Provide the [X, Y] coordinate of the cell's center where the given text is located.  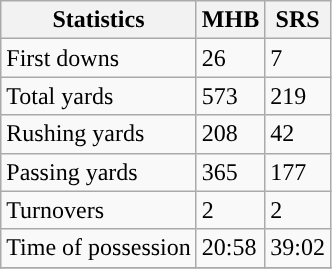
Time of possession [99, 248]
39:02 [298, 248]
MHB [230, 20]
First downs [99, 58]
Turnovers [99, 210]
42 [298, 134]
20:58 [230, 248]
365 [230, 172]
Total yards [99, 96]
7 [298, 58]
SRS [298, 20]
219 [298, 96]
573 [230, 96]
208 [230, 134]
Statistics [99, 20]
177 [298, 172]
26 [230, 58]
Passing yards [99, 172]
Rushing yards [99, 134]
